Find where the given text appears and provide that cell's center as (x, y) coordinate. 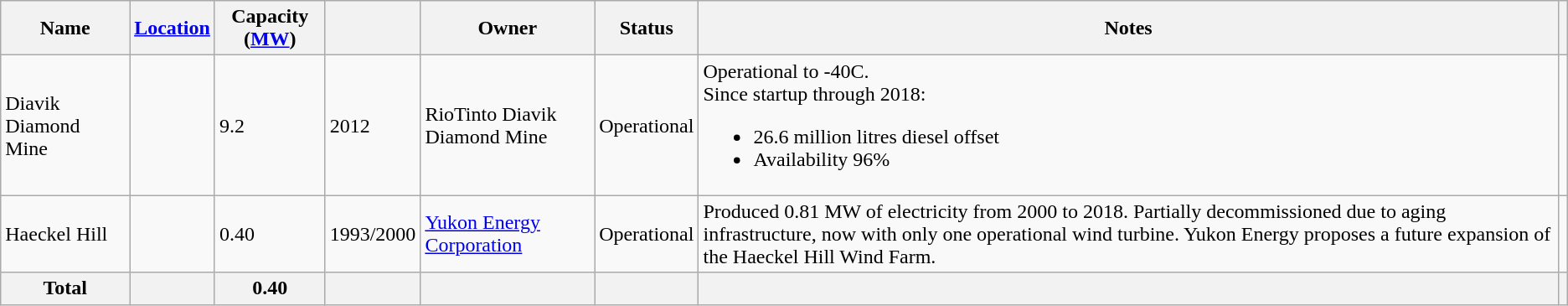
Status (647, 29)
Capacity (MW) (270, 29)
Haeckel Hill (65, 234)
Name (65, 29)
Location (173, 29)
Owner (508, 29)
Yukon Energy Corporation (508, 234)
Operational to -40C.Since startup through 2018:26.6 million litres diesel offsetAvailability 96% (1128, 126)
RioTinto Diavik Diamond Mine (508, 126)
2012 (373, 126)
Total (65, 288)
9.2 (270, 126)
Notes (1128, 29)
Diavik Diamond Mine (65, 126)
1993/2000 (373, 234)
